Scan for the cell matching the given text and deliver its (x, y) coordinate at center. 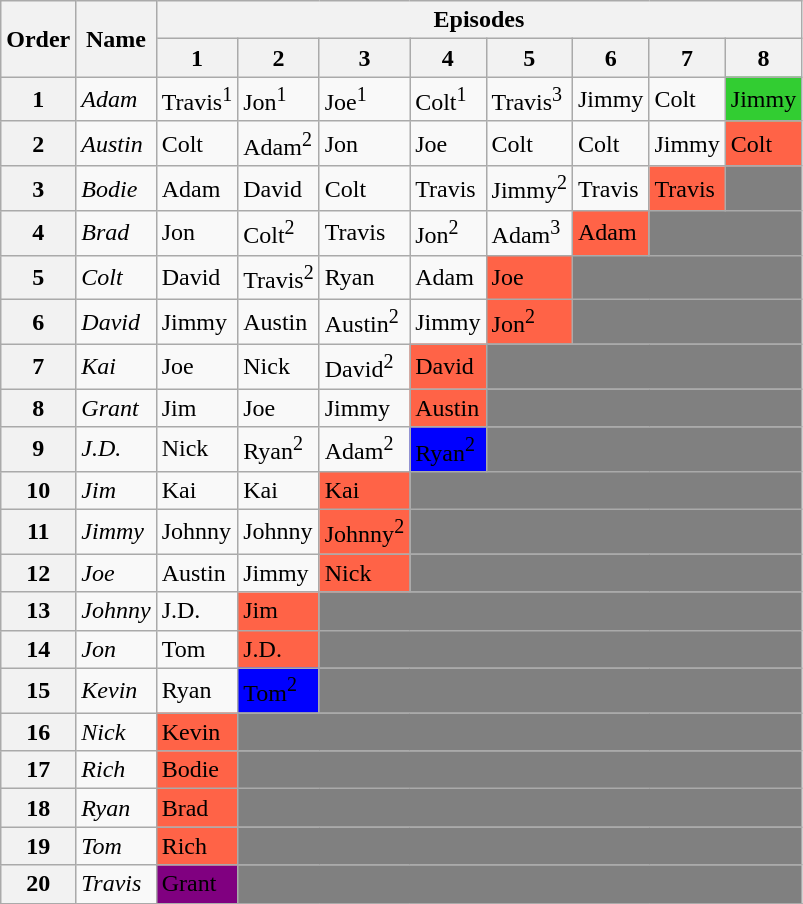
Jon1 (279, 100)
13 (38, 611)
16 (38, 732)
Tom2 (279, 690)
Order (38, 39)
10 (38, 490)
Name (116, 39)
19 (38, 846)
Episodes (479, 20)
Colt1 (448, 100)
Johnny2 (364, 532)
Travis2 (279, 278)
Austin2 (364, 322)
17 (38, 770)
Adam3 (529, 234)
14 (38, 649)
12 (38, 573)
David2 (364, 366)
Travis3 (529, 100)
20 (38, 884)
Colt2 (279, 234)
9 (38, 450)
15 (38, 690)
Jimmy2 (529, 188)
18 (38, 808)
Travis1 (197, 100)
11 (38, 532)
Joe1 (364, 100)
